For the text-containing cell, return its midpoint in (X, Y) coordinate format. 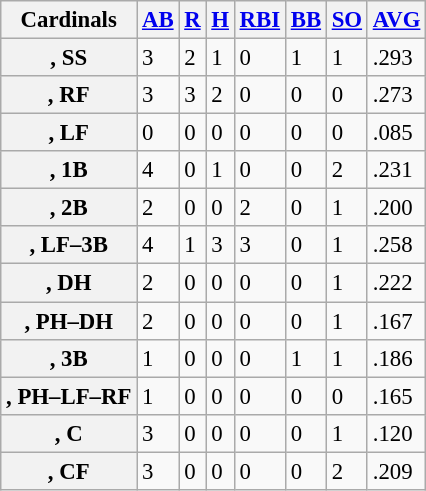
, RF (69, 95)
, LF–3B (69, 245)
AVG (396, 20)
BB (306, 20)
, SS (69, 58)
, PH–LF–RF (69, 396)
H (220, 20)
.186 (396, 358)
.209 (396, 471)
, C (69, 433)
.222 (396, 283)
.258 (396, 245)
.293 (396, 58)
R (192, 20)
AB (158, 20)
.273 (396, 95)
.231 (396, 170)
RBI (260, 20)
, LF (69, 133)
, 1B (69, 170)
, DH (69, 283)
.120 (396, 433)
.167 (396, 321)
, CF (69, 471)
Cardinals (69, 20)
, 2B (69, 208)
.165 (396, 396)
.085 (396, 133)
.200 (396, 208)
SO (346, 20)
, 3B (69, 358)
, PH–DH (69, 321)
